Return (x, y) of the center of cell containing provided text 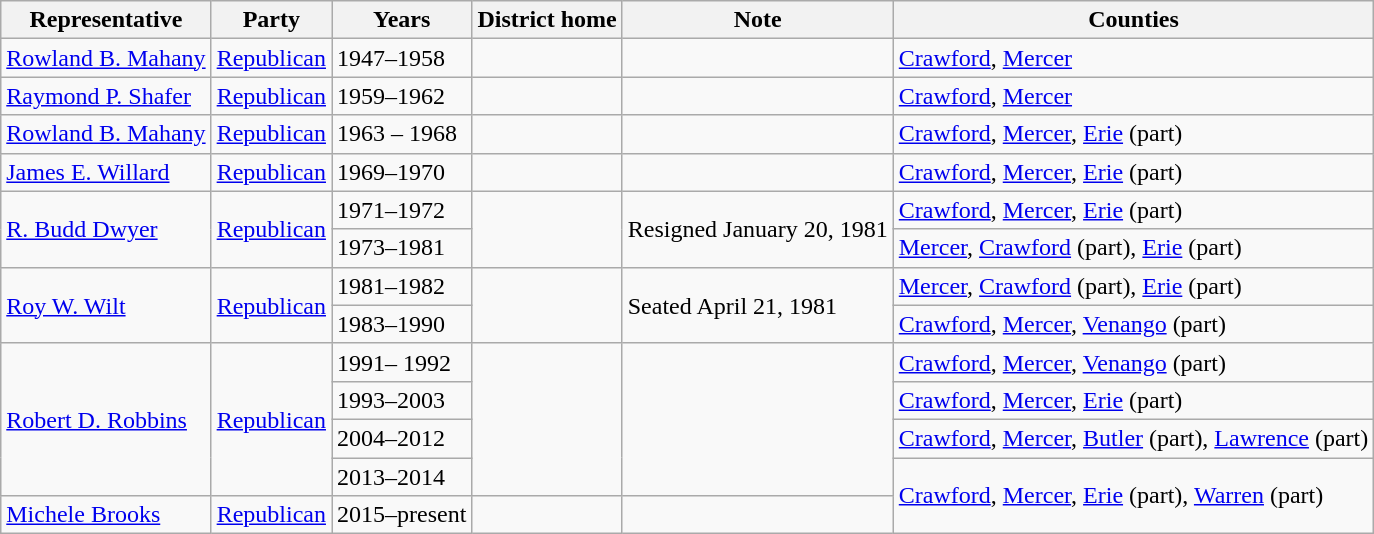
James E. Willard (106, 172)
1991– 1992 (402, 362)
R. Budd Dwyer (106, 229)
1963 – 1968 (402, 134)
1981–1982 (402, 286)
2013–2014 (402, 477)
Seated April 21, 1981 (758, 305)
Representative (106, 20)
1993–2003 (402, 400)
Note (758, 20)
Robert D. Robbins (106, 419)
Roy W. Wilt (106, 305)
Counties (1134, 20)
Crawford, Mercer, Erie (part), Warren (part) (1134, 496)
Crawford, Mercer, Butler (part), Lawrence (part) (1134, 438)
1969–1970 (402, 172)
District home (547, 20)
Years (402, 20)
2004–2012 (402, 438)
Raymond P. Shafer (106, 96)
2015–present (402, 515)
1983–1990 (402, 324)
Party (271, 20)
1971–1972 (402, 210)
1947–1958 (402, 58)
1959–1962 (402, 96)
Resigned January 20, 1981 (758, 229)
Michele Brooks (106, 515)
1973–1981 (402, 248)
